Determine the (X, Y) coordinate at the center of the cell enclosing the given text.  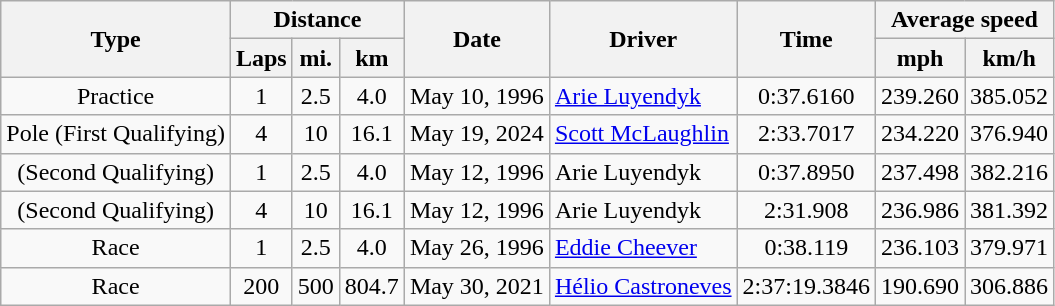
Pole (First Qualifying) (116, 134)
Time (806, 39)
2:33.7017 (806, 134)
381.392 (1010, 210)
376.940 (1010, 134)
Practice (116, 96)
236.986 (920, 210)
200 (261, 286)
km (372, 58)
0:37.8950 (806, 172)
May 26, 1996 (476, 248)
May 19, 2024 (476, 134)
2:37:19.3846 (806, 286)
Scott McLaughlin (643, 134)
382.216 (1010, 172)
Distance (317, 20)
239.260 (920, 96)
Date (476, 39)
379.971 (1010, 248)
306.886 (1010, 286)
234.220 (920, 134)
0:37.6160 (806, 96)
2:31.908 (806, 210)
385.052 (1010, 96)
km/h (1010, 58)
Average speed (964, 20)
mph (920, 58)
0:38.119 (806, 248)
236.103 (920, 248)
mi. (316, 58)
804.7 (372, 286)
Eddie Cheever (643, 248)
190.690 (920, 286)
May 10, 1996 (476, 96)
May 30, 2021 (476, 286)
Laps (261, 58)
500 (316, 286)
Driver (643, 39)
Hélio Castroneves (643, 286)
237.498 (920, 172)
Type (116, 39)
